Search for the cell housing the specified text and yield its [X, Y] center coordinate. 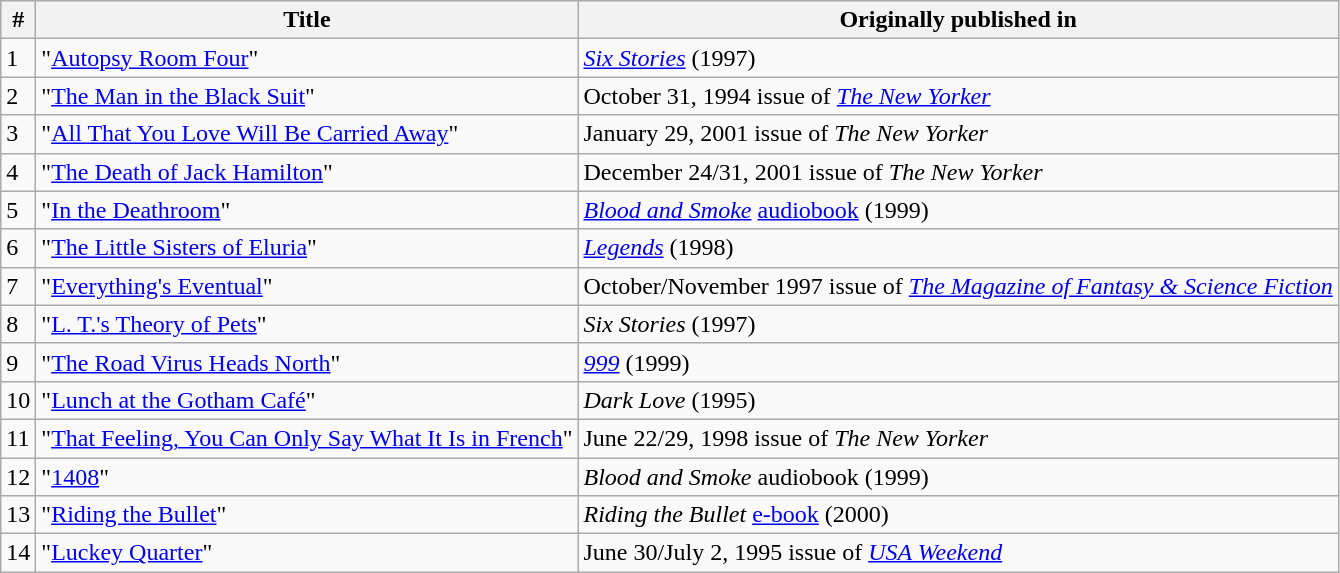
"The Death of Jack Hamilton" [307, 172]
8 [18, 324]
14 [18, 553]
"L. T.'s Theory of Pets" [307, 324]
9 [18, 362]
2 [18, 96]
Legends (1998) [958, 248]
999 (1999) [958, 362]
"Lunch at the Gotham Café" [307, 400]
"The Little Sisters of Eluria" [307, 248]
Originally published in [958, 20]
"In the Deathroom" [307, 210]
Title [307, 20]
"All That You Love Will Be Carried Away" [307, 134]
"Luckey Quarter" [307, 553]
"Autopsy Room Four" [307, 58]
"That Feeling, You Can Only Say What It Is in French" [307, 438]
"Everything's Eventual" [307, 286]
"The Man in the Black Suit" [307, 96]
"Riding the Bullet" [307, 515]
13 [18, 515]
7 [18, 286]
# [18, 20]
1 [18, 58]
"1408" [307, 477]
October/November 1997 issue of The Magazine of Fantasy & Science Fiction [958, 286]
3 [18, 134]
5 [18, 210]
October 31, 1994 issue of The New Yorker [958, 96]
10 [18, 400]
"The Road Virus Heads North" [307, 362]
June 30/July 2, 1995 issue of USA Weekend [958, 553]
4 [18, 172]
Riding the Bullet e-book (2000) [958, 515]
11 [18, 438]
June 22/29, 1998 issue of The New Yorker [958, 438]
12 [18, 477]
6 [18, 248]
Dark Love (1995) [958, 400]
December 24/31, 2001 issue of The New Yorker [958, 172]
January 29, 2001 issue of The New Yorker [958, 134]
